Locate the cell with the specified text and output its [X, Y] center coordinate. 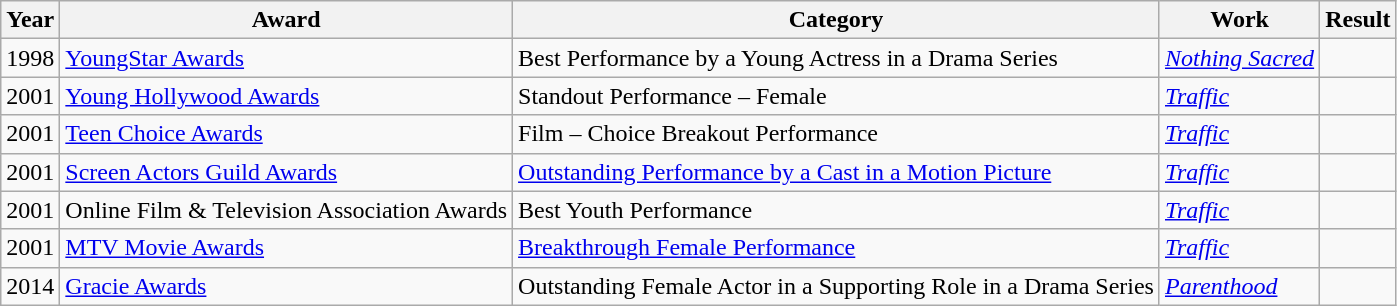
Result [1358, 20]
Gracie Awards [286, 286]
Online Film & Television Association Awards [286, 210]
Parenthood [1239, 286]
Young Hollywood Awards [286, 96]
Standout Performance – Female [836, 96]
MTV Movie Awards [286, 248]
YoungStar Awards [286, 58]
Award [286, 20]
2014 [30, 286]
Breakthrough Female Performance [836, 248]
Year [30, 20]
Outstanding Performance by a Cast in a Motion Picture [836, 172]
Film – Choice Breakout Performance [836, 134]
1998 [30, 58]
Screen Actors Guild Awards [286, 172]
Best Performance by a Young Actress in a Drama Series [836, 58]
Outstanding Female Actor in a Supporting Role in a Drama Series [836, 286]
Nothing Sacred [1239, 58]
Best Youth Performance [836, 210]
Category [836, 20]
Work [1239, 20]
Teen Choice Awards [286, 134]
